Determine the (x, y) coordinate at the center of the cell enclosing the given text.  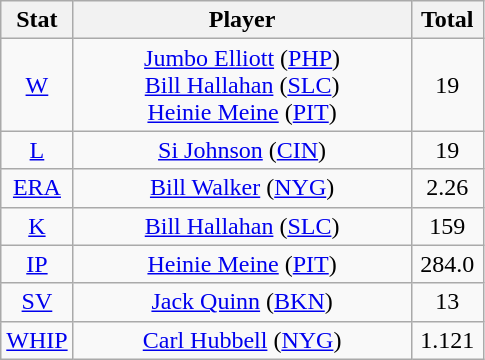
Heinie Meine (PIT) (242, 264)
SV (37, 302)
Stat (37, 20)
Total (447, 20)
Carl Hubbell (NYG) (242, 340)
L (37, 150)
Bill Hallahan (SLC) (242, 226)
2.26 (447, 188)
IP (37, 264)
Player (242, 20)
1.121 (447, 340)
159 (447, 226)
WHIP (37, 340)
Si Johnson (CIN) (242, 150)
W (37, 85)
K (37, 226)
13 (447, 302)
Jack Quinn (BKN) (242, 302)
284.0 (447, 264)
Jumbo Elliott (PHP)Bill Hallahan (SLC)Heinie Meine (PIT) (242, 85)
Bill Walker (NYG) (242, 188)
ERA (37, 188)
